Scan for the cell matching the given text and deliver its [X, Y] coordinate at center. 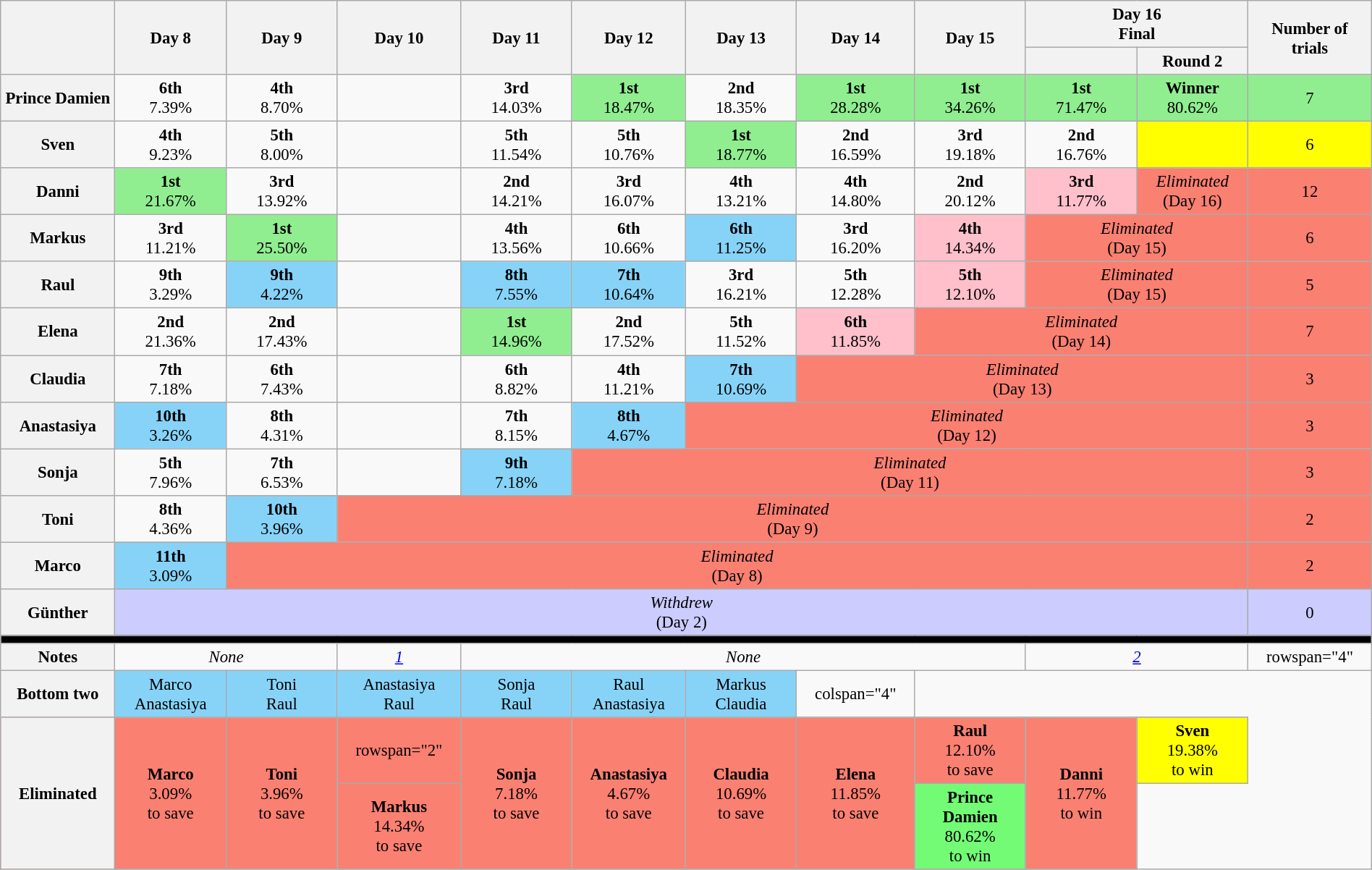
7th6.53% [282, 472]
8th4.67% [628, 426]
Marco3.09%to save [171, 793]
Raul [58, 285]
Anastasiya4.67%to save [628, 793]
2nd21.36% [171, 331]
rowspan="4" [1310, 657]
6th7.39% [171, 98]
colspan="4" [855, 693]
2nd14.21% [517, 191]
Day 8 [171, 38]
2nd20.12% [970, 191]
3rd16.20% [855, 239]
1st28.28% [855, 98]
9th3.29% [171, 285]
Markus [58, 239]
Day 16Final [1136, 25]
7th8.15% [517, 426]
Day 15 [970, 38]
Raul12.10%to save [970, 751]
4th14.80% [855, 191]
Anastasiya [58, 426]
3rd11.77% [1081, 191]
2nd16.76% [1081, 145]
6th11.25% [741, 239]
4th11.21% [628, 379]
Prince Damien80.62%to win [970, 827]
0 [1310, 612]
10th3.26% [171, 426]
1st25.50% [282, 239]
7th10.69% [741, 379]
Elena [58, 331]
SonjaRaul [517, 693]
Danni [58, 191]
rowspan="2" [399, 751]
Eliminated(Day 11) [910, 472]
Claudia10.69%to save [741, 793]
5th11.54% [517, 145]
Eliminated(Day 12) [967, 426]
4th9.23% [171, 145]
Withdrew(Day 2) [682, 612]
2nd17.43% [282, 331]
Eliminated [58, 793]
MarkusClaudia [741, 693]
3rd16.07% [628, 191]
7th10.64% [628, 285]
Day 13 [741, 38]
4th14.34% [970, 239]
1 [399, 657]
Prince Damien [58, 98]
Bottom two [58, 693]
Sven [58, 145]
5th12.28% [855, 285]
9th4.22% [282, 285]
RaulAnastasiya [628, 693]
Number of trials [1310, 38]
Day 14 [855, 38]
7th7.18% [171, 379]
6th7.43% [282, 379]
Notes [58, 657]
Elena11.85%to save [855, 793]
3rd11.21% [171, 239]
Eliminated(Day 9) [793, 518]
3rd16.21% [741, 285]
8th4.36% [171, 518]
1st18.47% [628, 98]
6th8.82% [517, 379]
2nd18.35% [741, 98]
12 [1310, 191]
MarcoAnastasiya [171, 693]
5 [1310, 285]
Sonja [58, 472]
4th13.56% [517, 239]
1st71.47% [1081, 98]
5th12.10% [970, 285]
9th7.18% [517, 472]
Eliminated(Day 13) [1022, 379]
Claudia [58, 379]
Eliminated(Day 14) [1081, 331]
5th10.76% [628, 145]
Day 12 [628, 38]
10th3.96% [282, 518]
Sonja7.18%to save [517, 793]
6th10.66% [628, 239]
8th4.31% [282, 426]
11th3.09% [171, 566]
Day 9 [282, 38]
Day 10 [399, 38]
8th7.55% [517, 285]
Sven19.38%to win [1193, 751]
AnastasiyaRaul [399, 693]
2nd17.52% [628, 331]
6th11.85% [855, 331]
1st18.77% [741, 145]
5th7.96% [171, 472]
Round 2 [1193, 62]
3rd19.18% [970, 145]
5th8.00% [282, 145]
2nd16.59% [855, 145]
Toni3.96%to save [282, 793]
ToniRaul [282, 693]
Winner80.62% [1193, 98]
1st34.26% [970, 98]
Marco [58, 566]
3rd13.92% [282, 191]
3rd14.03% [517, 98]
4th8.70% [282, 98]
Günther [58, 612]
Day 11 [517, 38]
Danni11.77%to win [1081, 793]
Eliminated(Day 16) [1193, 191]
1st14.96% [517, 331]
Eliminated(Day 8) [737, 566]
1st21.67% [171, 191]
Toni [58, 518]
Markus14.34%to save [399, 827]
4th13.21% [741, 191]
5th11.52% [741, 331]
